Locate the cell with the specified text and output its (X, Y) center coordinate. 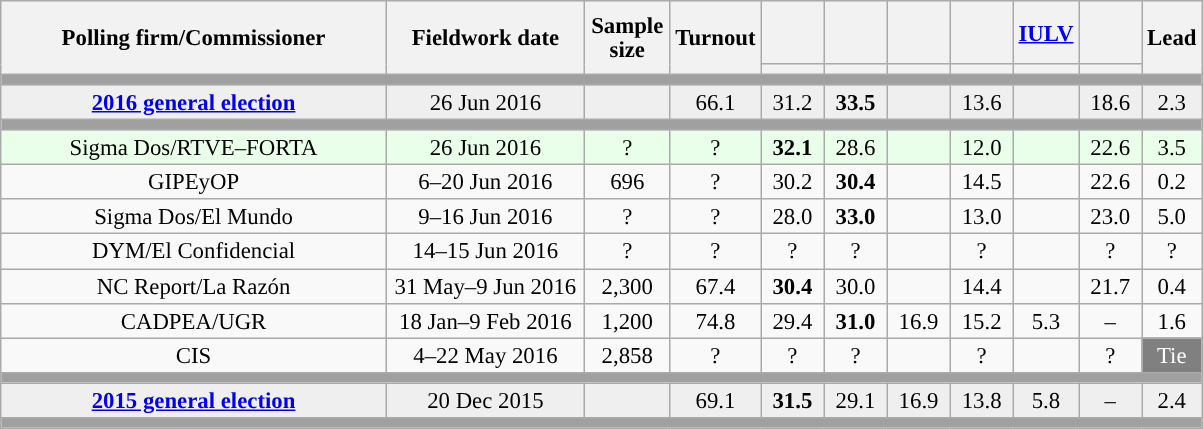
21.7 (1110, 286)
30.0 (856, 286)
5.0 (1172, 218)
14.4 (982, 286)
28.0 (792, 218)
29.4 (792, 320)
69.1 (716, 400)
2015 general election (194, 400)
29.1 (856, 400)
66.1 (716, 102)
14.5 (982, 182)
GIPEyOP (194, 182)
696 (627, 182)
31.2 (792, 102)
2,300 (627, 286)
IULV (1046, 32)
5.8 (1046, 400)
CIS (194, 356)
Fieldwork date (485, 38)
33.5 (856, 102)
2.3 (1172, 102)
31.5 (792, 400)
Sigma Dos/El Mundo (194, 218)
9–16 Jun 2016 (485, 218)
1.6 (1172, 320)
30.2 (792, 182)
4–22 May 2016 (485, 356)
13.0 (982, 218)
1,200 (627, 320)
13.6 (982, 102)
74.8 (716, 320)
31 May–9 Jun 2016 (485, 286)
2,858 (627, 356)
12.0 (982, 148)
CADPEA/UGR (194, 320)
13.8 (982, 400)
2016 general election (194, 102)
33.0 (856, 218)
3.5 (1172, 148)
20 Dec 2015 (485, 400)
15.2 (982, 320)
0.2 (1172, 182)
Lead (1172, 38)
Turnout (716, 38)
18 Jan–9 Feb 2016 (485, 320)
Sigma Dos/RTVE–FORTA (194, 148)
Sample size (627, 38)
2.4 (1172, 400)
14–15 Jun 2016 (485, 252)
31.0 (856, 320)
Polling firm/Commissioner (194, 38)
5.3 (1046, 320)
23.0 (1110, 218)
32.1 (792, 148)
67.4 (716, 286)
0.4 (1172, 286)
28.6 (856, 148)
DYM/El Confidencial (194, 252)
18.6 (1110, 102)
6–20 Jun 2016 (485, 182)
NC Report/La Razón (194, 286)
Tie (1172, 356)
